Search for the cell housing the specified text and yield its [x, y] center coordinate. 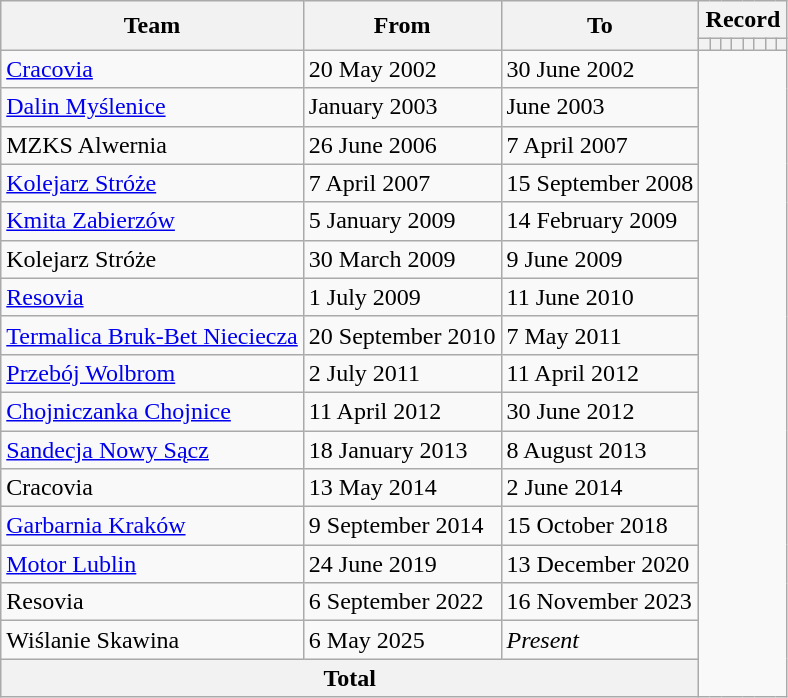
13 May 2014 [402, 488]
16 November 2023 [600, 602]
Dalin Myślenice [152, 107]
Wiślanie Skawina [152, 640]
January 2003 [402, 107]
Przebój Wolbrom [152, 373]
Present [600, 640]
6 September 2022 [402, 602]
Record [743, 20]
13 December 2020 [600, 564]
15 October 2018 [600, 526]
Sandecja Nowy Sącz [152, 449]
20 September 2010 [402, 335]
Garbarnia Kraków [152, 526]
Kmita Zabierzów [152, 221]
26 June 2006 [402, 145]
Team [152, 26]
20 May 2002 [402, 69]
9 September 2014 [402, 526]
To [600, 26]
30 June 2002 [600, 69]
June 2003 [600, 107]
From [402, 26]
30 March 2009 [402, 259]
6 May 2025 [402, 640]
Chojniczanka Chojnice [152, 411]
24 June 2019 [402, 564]
30 June 2012 [600, 411]
5 January 2009 [402, 221]
11 June 2010 [600, 297]
15 September 2008 [600, 183]
Total [350, 678]
Termalica Bruk-Bet Nieciecza [152, 335]
2 June 2014 [600, 488]
Motor Lublin [152, 564]
MZKS Alwernia [152, 145]
8 August 2013 [600, 449]
1 July 2009 [402, 297]
2 July 2011 [402, 373]
18 January 2013 [402, 449]
7 May 2011 [600, 335]
9 June 2009 [600, 259]
14 February 2009 [600, 221]
